Return (x, y) of the center of cell containing provided text 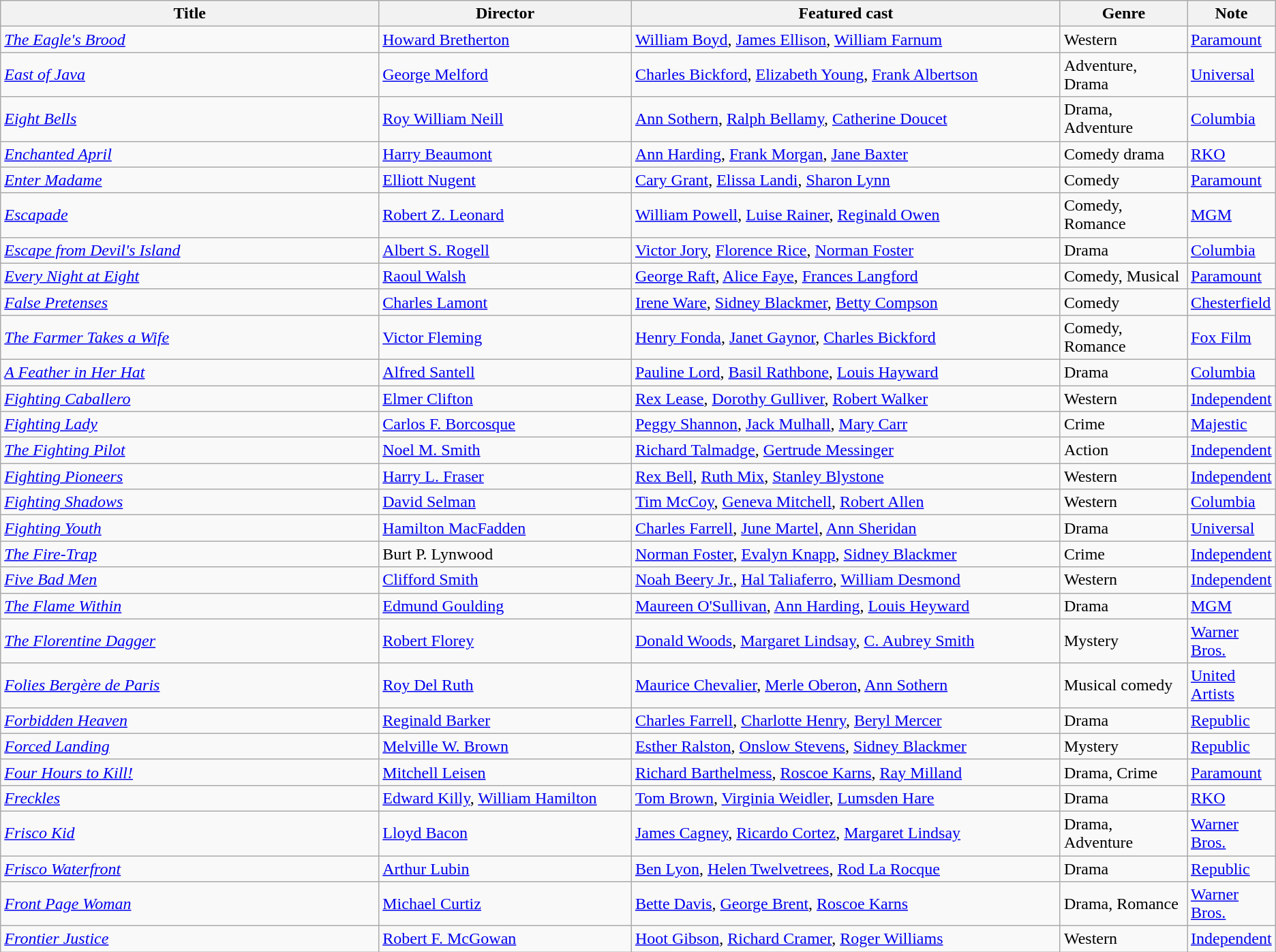
James Cagney, Ricardo Cortez, Margaret Lindsay (845, 833)
Mitchell Leisen (506, 772)
Ann Harding, Frank Morgan, Jane Baxter (845, 154)
Lloyd Bacon (506, 833)
Peggy Shannon, Jack Mulhall, Mary Carr (845, 425)
Raoul Walsh (506, 276)
Richard Barthelmess, Roscoe Karns, Ray Milland (845, 772)
Hamilton MacFadden (506, 528)
Freckles (189, 798)
Alfred Santell (506, 372)
Frisco Waterfront (189, 869)
Maurice Chevalier, Merle Oberon, Ann Sothern (845, 686)
Eight Bells (189, 119)
Folies Bergère de Paris (189, 686)
Drama, Romance (1123, 904)
Frisco Kid (189, 833)
Forbidden Heaven (189, 720)
The Eagle's Brood (189, 40)
The Fire-Trap (189, 554)
Victor Jory, Florence Rice, Norman Foster (845, 250)
Harry L. Fraser (506, 476)
Ann Sothern, Ralph Bellamy, Catherine Doucet (845, 119)
Charles Farrell, June Martel, Ann Sheridan (845, 528)
Majestic (1232, 425)
William Boyd, James Ellison, William Farnum (845, 40)
Melville W. Brown (506, 746)
Fox Film (1232, 337)
Fighting Shadows (189, 502)
Robert F. McGowan (506, 939)
Fighting Lady (189, 425)
Bette Davis, George Brent, Roscoe Karns (845, 904)
Genre (1123, 14)
Clifford Smith (506, 580)
Noel M. Smith (506, 450)
Forced Landing (189, 746)
Featured cast (845, 14)
Charles Farrell, Charlotte Henry, Beryl Mercer (845, 720)
Enchanted April (189, 154)
Arthur Lubin (506, 869)
Charles Lamont (506, 302)
Donald Woods, Margaret Lindsay, C. Aubrey Smith (845, 641)
Albert S. Rogell (506, 250)
Carlos F. Borcosque (506, 425)
Fighting Youth (189, 528)
Roy Del Ruth (506, 686)
The Florentine Dagger (189, 641)
Norman Foster, Evalyn Knapp, Sidney Blackmer (845, 554)
Burt P. Lynwood (506, 554)
Irene Ware, Sidney Blackmer, Betty Compson (845, 302)
Tom Brown, Virginia Weidler, Lumsden Hare (845, 798)
Elliott Nugent (506, 180)
Robert Z. Leonard (506, 215)
Front Page Woman (189, 904)
Fighting Caballero (189, 399)
Every Night at Eight (189, 276)
Chesterfield (1232, 302)
Ben Lyon, Helen Twelvetrees, Rod La Rocque (845, 869)
Roy William Neill (506, 119)
Michael Curtiz (506, 904)
Elmer Clifton (506, 399)
Robert Florey (506, 641)
The Flame Within (189, 606)
The Fighting Pilot (189, 450)
Harry Beaumont (506, 154)
Enter Madame (189, 180)
Edmund Goulding (506, 606)
Rex Lease, Dorothy Gulliver, Robert Walker (845, 399)
False Pretenses (189, 302)
Drama, Crime (1123, 772)
Director (506, 14)
Charles Bickford, Elizabeth Young, Frank Albertson (845, 75)
Richard Talmadge, Gertrude Messinger (845, 450)
Frontier Justice (189, 939)
East of Java (189, 75)
Fighting Pioneers (189, 476)
Hoot Gibson, Richard Cramer, Roger Williams (845, 939)
United Artists (1232, 686)
Reginald Barker (506, 720)
Five Bad Men (189, 580)
Title (189, 14)
Cary Grant, Elissa Landi, Sharon Lynn (845, 180)
Action (1123, 450)
William Powell, Luise Rainer, Reginald Owen (845, 215)
Escapade (189, 215)
Escape from Devil's Island (189, 250)
Tim McCoy, Geneva Mitchell, Robert Allen (845, 502)
Musical comedy (1123, 686)
Note (1232, 14)
Comedy, Musical (1123, 276)
Rex Bell, Ruth Mix, Stanley Blystone (845, 476)
Comedy drama (1123, 154)
David Selman (506, 502)
The Farmer Takes a Wife (189, 337)
A Feather in Her Hat (189, 372)
George Melford (506, 75)
Henry Fonda, Janet Gaynor, Charles Bickford (845, 337)
Howard Bretherton (506, 40)
Edward Killy, William Hamilton (506, 798)
George Raft, Alice Faye, Frances Langford (845, 276)
Maureen O'Sullivan, Ann Harding, Louis Heyward (845, 606)
Adventure, Drama (1123, 75)
Victor Fleming (506, 337)
Noah Beery Jr., Hal Taliaferro, William Desmond (845, 580)
Pauline Lord, Basil Rathbone, Louis Hayward (845, 372)
Esther Ralston, Onslow Stevens, Sidney Blackmer (845, 746)
Four Hours to Kill! (189, 772)
